Scan for the cell matching the given text and deliver its (X, Y) coordinate at center. 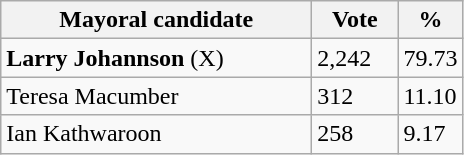
Mayoral candidate (156, 20)
% (430, 20)
Teresa Macumber (156, 96)
312 (355, 96)
9.17 (430, 134)
11.10 (430, 96)
Vote (355, 20)
Larry Johannson (X) (156, 58)
2,242 (355, 58)
Ian Kathwaroon (156, 134)
79.73 (430, 58)
258 (355, 134)
